Extract the (x, y) coordinate from the center of the cell holding the provided text.  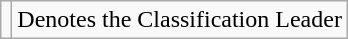
Denotes the Classification Leader (180, 20)
